Capture the cell that displays the provided text and extract its [x, y] central coordinate. 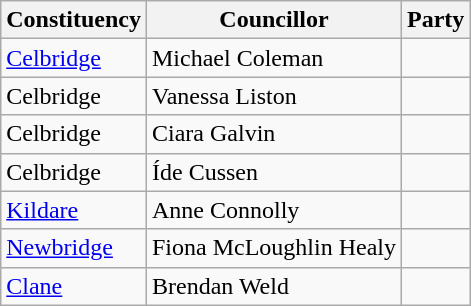
Íde Cussen [274, 172]
Fiona McLoughlin Healy [274, 248]
Brendan Weld [274, 286]
Kildare [74, 210]
Newbridge [74, 248]
Constituency [74, 20]
Ciara Galvin [274, 134]
Anne Connolly [274, 210]
Vanessa Liston [274, 96]
Councillor [274, 20]
Party [436, 20]
Michael Coleman [274, 58]
Clane [74, 286]
